Return the [X, Y] coordinate for the center point of the cell that contains the specified text.  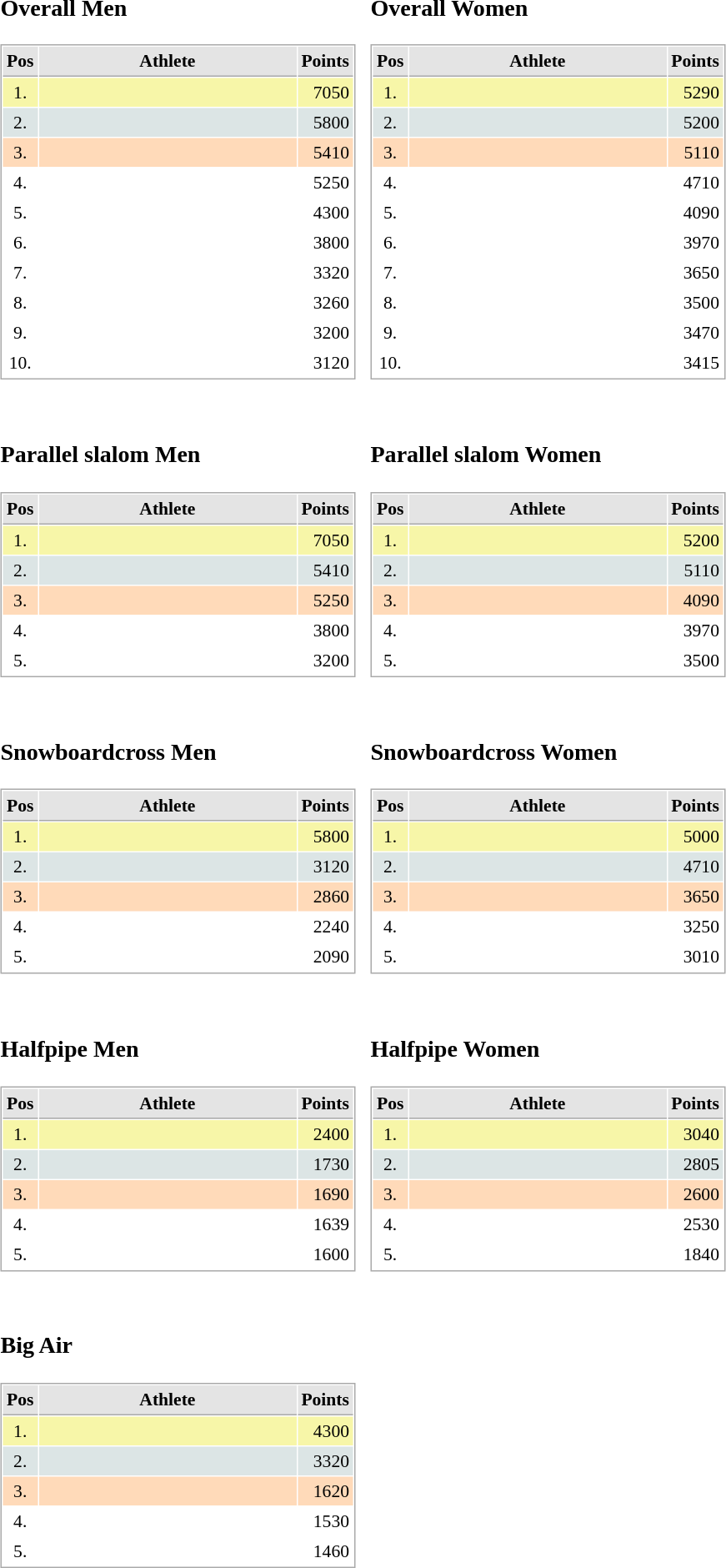
3470 [695, 333]
1600 [325, 1254]
1730 [325, 1164]
2530 [695, 1224]
3010 [695, 957]
1460 [325, 1551]
2805 [695, 1164]
2240 [325, 927]
2860 [325, 897]
2400 [325, 1134]
1530 [325, 1521]
1840 [695, 1254]
1620 [325, 1491]
2090 [325, 957]
3250 [695, 927]
1690 [325, 1194]
3415 [695, 363]
5290 [695, 93]
3260 [325, 303]
2600 [695, 1194]
1639 [325, 1224]
3040 [695, 1134]
5000 [695, 837]
